For the text-containing cell, return its midpoint in (X, Y) coordinate format. 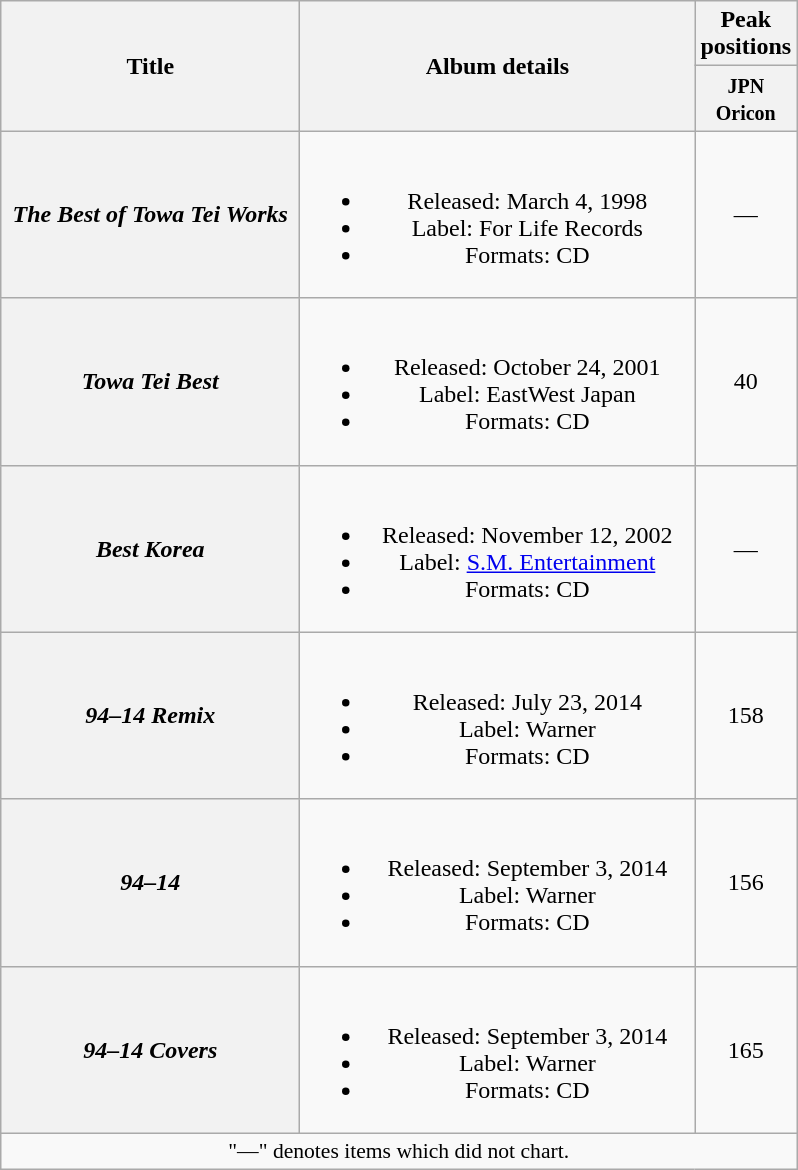
94–14 Remix (150, 716)
Peak positions (746, 34)
Released: July 23, 2014Label: WarnerFormats: CD (498, 716)
Released: November 12, 2002Label: S.M. EntertainmentFormats: CD (498, 548)
156 (746, 882)
Best Korea (150, 548)
Title (150, 66)
158 (746, 716)
Released: March 4, 1998Label: For Life RecordsFormats: CD (498, 214)
Towa Tei Best (150, 382)
JPNOricon (746, 98)
The Best of Towa Tei Works (150, 214)
94–14 Covers (150, 1050)
Album details (498, 66)
40 (746, 382)
"—" denotes items which did not chart. (399, 1151)
94–14 (150, 882)
165 (746, 1050)
Released: October 24, 2001Label: EastWest JapanFormats: CD (498, 382)
